Determine the [x, y] coordinate at the center of the cell enclosing the given text.  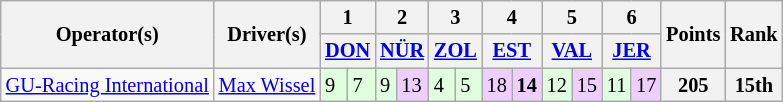
12 [557, 85]
VAL [572, 51]
6 [632, 17]
15th [754, 85]
1 [348, 17]
EST [512, 51]
GU-Racing International [108, 85]
JER [632, 51]
2 [402, 17]
11 [616, 85]
NÜR [402, 51]
Driver(s) [267, 34]
15 [587, 85]
Rank [754, 34]
18 [497, 85]
14 [527, 85]
Operator(s) [108, 34]
7 [362, 85]
ZOL [456, 51]
3 [456, 17]
DON [348, 51]
Max Wissel [267, 85]
Points [693, 34]
13 [413, 85]
205 [693, 85]
17 [646, 85]
